Determine the (X, Y) coordinate at the center of the cell enclosing the given text.  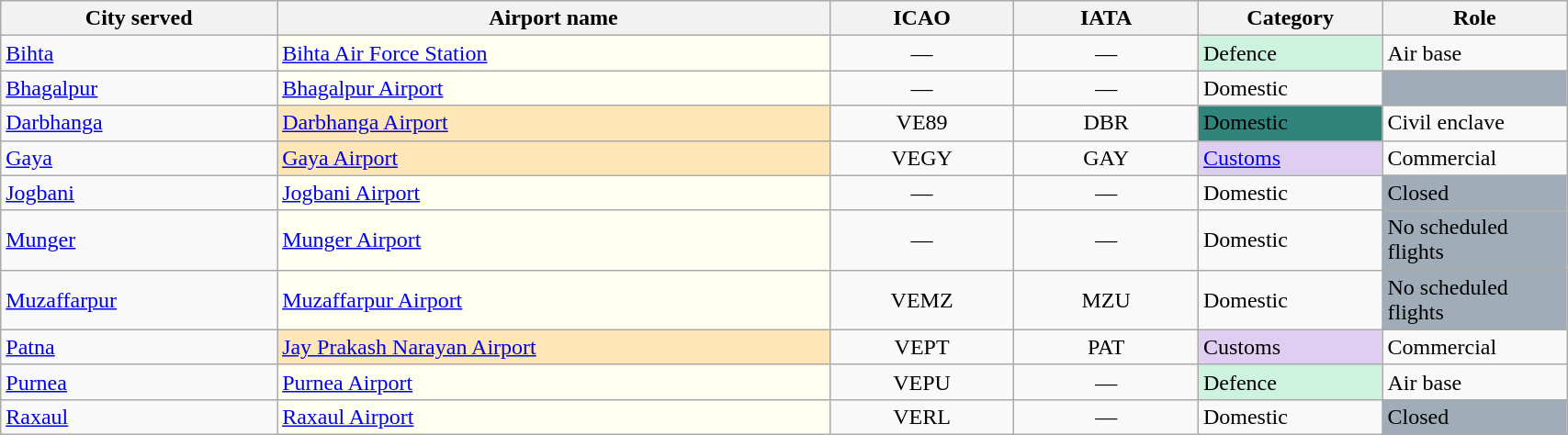
Bhagalpur (140, 88)
Purnea (140, 382)
MZU (1106, 299)
Bihta (140, 53)
PAT (1106, 347)
Darbhanga (140, 123)
VEGY (922, 158)
Raxaul Airport (554, 417)
Muzaffarpur Airport (554, 299)
Purnea Airport (554, 382)
Civil enclave (1475, 123)
Munger (140, 240)
Darbhanga Airport (554, 123)
Gaya Airport (554, 158)
Jogbani (140, 193)
DBR (1106, 123)
Role (1475, 18)
Bihta Air Force Station (554, 53)
Patna (140, 347)
City served (140, 18)
ICAO (922, 18)
Category (1290, 18)
VEPT (922, 347)
VERL (922, 417)
Jay Prakash Narayan Airport (554, 347)
GAY (1106, 158)
VEMZ (922, 299)
Bhagalpur Airport (554, 88)
Jogbani Airport (554, 193)
IATA (1106, 18)
VEPU (922, 382)
Muzaffarpur (140, 299)
Airport name (554, 18)
Raxaul (140, 417)
VE89 (922, 123)
Gaya (140, 158)
Munger Airport (554, 240)
